Determine the (X, Y) coordinate at the center of the cell enclosing the given text.  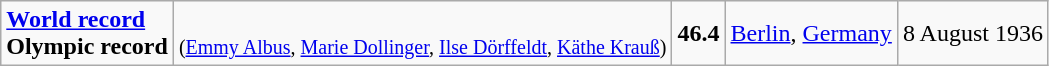
46.4 (698, 34)
Berlin, Germany (811, 34)
(Emmy Albus, Marie Dollinger, Ilse Dörffeldt, Käthe Krauß) (422, 34)
World recordOlympic record (88, 34)
8 August 1936 (972, 34)
